Search for the cell housing the specified text and yield its [x, y] center coordinate. 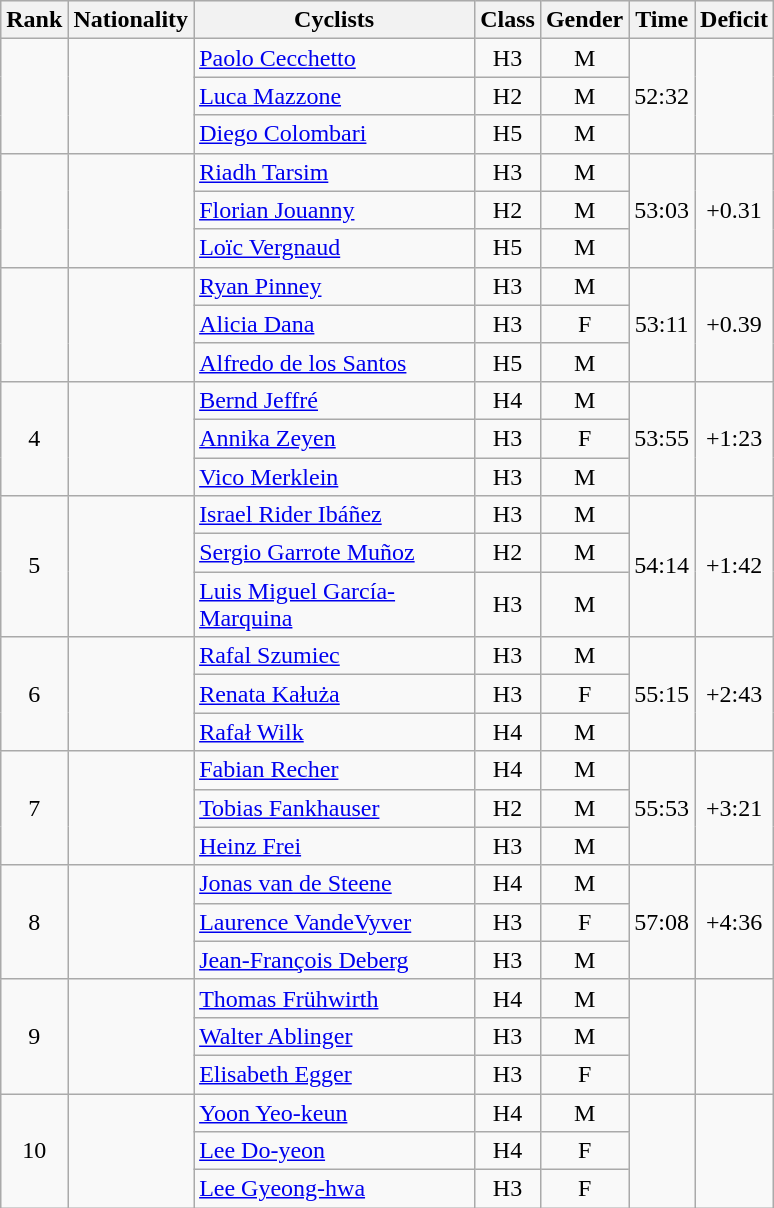
Annika Zeyen [334, 438]
Florian Jouanny [334, 210]
Rafał Wilk [334, 732]
53:55 [662, 438]
Walter Ablinger [334, 1036]
Rafal Szumiec [334, 656]
Time [662, 20]
5 [34, 566]
Cyclists [334, 20]
52:32 [662, 96]
+0.39 [734, 324]
+1:23 [734, 438]
4 [34, 438]
Tobias Fankhauser [334, 808]
Vico Merklein [334, 477]
Renata Kałuża [334, 694]
57:08 [662, 922]
Luis Miguel García-Marquina [334, 604]
Loïc Vergnaud [334, 248]
+1:42 [734, 566]
Elisabeth Egger [334, 1074]
Sergio Garrote Muñoz [334, 553]
Nationality [131, 20]
54:14 [662, 566]
Ryan Pinney [334, 286]
55:15 [662, 694]
Lee Do-yeon [334, 1151]
Jean-François Deberg [334, 960]
Thomas Frühwirth [334, 998]
Riadh Tarsim [334, 172]
Alfredo de los Santos [334, 362]
6 [34, 694]
+3:21 [734, 808]
Diego Colombari [334, 134]
Class [508, 20]
Fabian Recher [334, 770]
9 [34, 1036]
Deficit [734, 20]
Jonas van de Steene [334, 884]
Yoon Yeo-keun [334, 1113]
Lee Gyeong-hwa [334, 1189]
Israel Rider Ibáñez [334, 515]
Rank [34, 20]
7 [34, 808]
Paolo Cecchetto [334, 58]
+4:36 [734, 922]
+2:43 [734, 694]
+0.31 [734, 210]
Laurence VandeVyver [334, 922]
Heinz Frei [334, 846]
8 [34, 922]
Gender [584, 20]
55:53 [662, 808]
Bernd Jeffré [334, 400]
53:03 [662, 210]
Alicia Dana [334, 324]
10 [34, 1151]
53:11 [662, 324]
Luca Mazzone [334, 96]
